Return [x, y] of the center of cell containing provided text 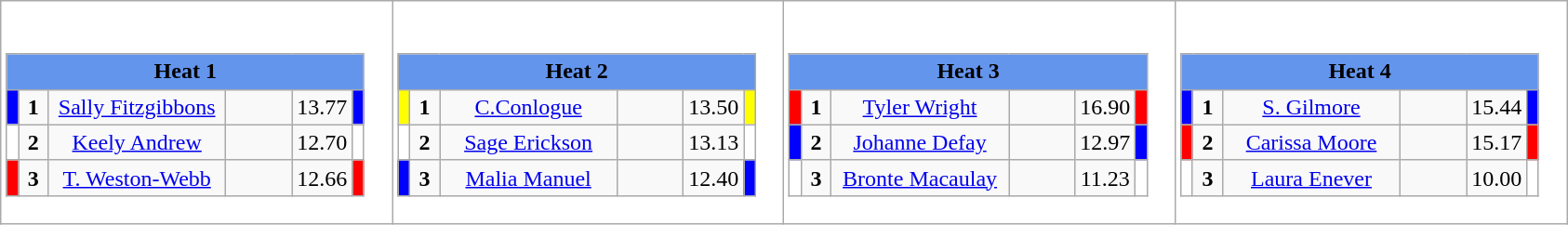
Johanne Defay [921, 142]
Heat 2 1 C.Conlogue 13.50 2 Sage Erickson 13.13 3 Malia Manuel 12.40 [588, 112]
Laura Enever [1311, 178]
Malia Manuel [528, 178]
12.70 [322, 142]
Heat 2 [577, 72]
Heat 3 [968, 72]
S. Gilmore [1311, 107]
12.40 [714, 178]
Heat 3 1 Tyler Wright 16.90 2 Johanne Defay 12.97 3 Bronte Macaulay 11.23 [980, 112]
Heat 1 1 Sally Fitzgibbons 13.77 2 Keely Andrew 12.70 3 T. Weston-Webb 12.66 [197, 112]
11.23 [1105, 178]
Bronte Macaulay [921, 178]
C.Conlogue [528, 107]
10.00 [1497, 178]
13.50 [714, 107]
Heat 4 1 S. Gilmore 15.44 2 Carissa Moore 15.17 3 Laura Enever 10.00 [1371, 112]
12.66 [322, 178]
Keely Andrew [138, 142]
Heat 1 [185, 72]
Sage Erickson [528, 142]
Heat 4 [1360, 72]
15.44 [1497, 107]
13.13 [714, 142]
T. Weston-Webb [138, 178]
16.90 [1105, 107]
Tyler Wright [921, 107]
15.17 [1497, 142]
12.97 [1105, 142]
13.77 [322, 107]
Carissa Moore [1311, 142]
Sally Fitzgibbons [138, 107]
